Return the [x, y] coordinate for the center point of the cell that contains the specified text.  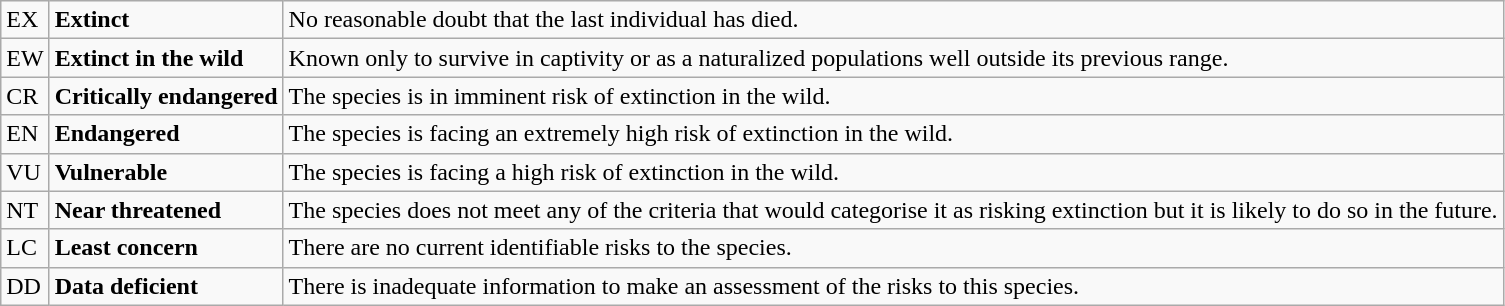
Vulnerable [166, 172]
Least concern [166, 248]
LC [25, 248]
The species is facing a high risk of extinction in the wild. [893, 172]
The species is facing an extremely high risk of extinction in the wild. [893, 134]
EX [25, 20]
CR [25, 96]
DD [25, 286]
Known only to survive in captivity or as a naturalized populations well outside its previous range. [893, 58]
Extinct in the wild [166, 58]
EW [25, 58]
Data deficient [166, 286]
The species does not meet any of the criteria that would categorise it as risking extinction but it is likely to do so in the future. [893, 210]
The species is in imminent risk of extinction in the wild. [893, 96]
No reasonable doubt that the last individual has died. [893, 20]
Endangered [166, 134]
NT [25, 210]
Near threatened [166, 210]
VU [25, 172]
There are no current identifiable risks to the species. [893, 248]
EN [25, 134]
Critically endangered [166, 96]
Extinct [166, 20]
There is inadequate information to make an assessment of the risks to this species. [893, 286]
